Scan for the cell matching the given text and deliver its [X, Y] coordinate at center. 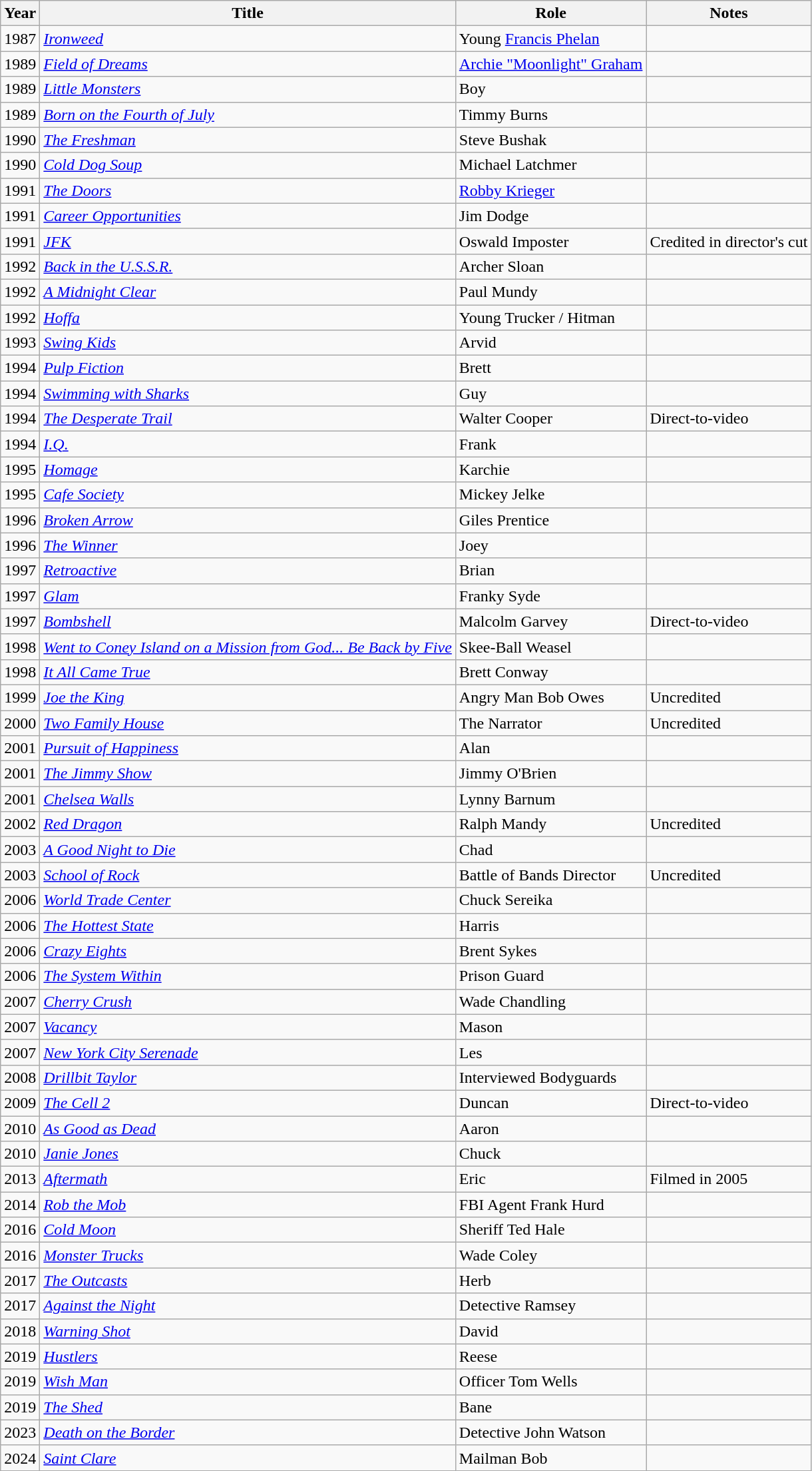
Cafe Society [248, 495]
Interviewed Bodyguards [551, 1077]
Duncan [551, 1103]
Eric [551, 1179]
Vacancy [248, 1027]
Lynny Barnum [551, 799]
2013 [20, 1179]
Walter Cooper [551, 419]
Les [551, 1052]
The Cell 2 [248, 1103]
Harris [551, 926]
Bombshell [248, 621]
Mailman Bob [551, 1458]
Skee-Ball Weasel [551, 647]
School of Rock [248, 875]
Brett [551, 368]
Ralph Mandy [551, 824]
Little Monsters [248, 89]
Drillbit Taylor [248, 1077]
The Doors [248, 190]
Red Dragon [248, 824]
2000 [20, 723]
Two Family House [248, 723]
Title [248, 13]
It All Came True [248, 672]
The Jimmy Show [248, 774]
Reese [551, 1356]
2009 [20, 1103]
Credited in director's cut [729, 241]
Brett Conway [551, 672]
Jim Dodge [551, 216]
Timmy Burns [551, 115]
Young Francis Phelan [551, 39]
A Good Night to Die [248, 850]
Year [20, 13]
Brent Sykes [551, 951]
The Freshman [248, 140]
Notes [729, 13]
Aftermath [248, 1179]
Crazy Eights [248, 951]
Wade Chandling [551, 1002]
Jimmy O'Brien [551, 774]
Janie Jones [248, 1154]
Oswald Imposter [551, 241]
Hoffa [248, 318]
Monster Trucks [248, 1255]
Role [551, 13]
Frank [551, 444]
Filmed in 2005 [729, 1179]
Brian [551, 571]
2023 [20, 1432]
Pursuit of Happiness [248, 748]
Cherry Crush [248, 1002]
Broken Arrow [248, 520]
Cold Dog Soup [248, 165]
Detective John Watson [551, 1432]
Warning Shot [248, 1331]
Franky Syde [551, 596]
Swimming with Sharks [248, 394]
1999 [20, 697]
The System Within [248, 976]
Arvid [551, 343]
Chelsea Walls [248, 799]
Saint Clare [248, 1458]
Detective Ramsey [551, 1306]
Giles Prentice [551, 520]
Bane [551, 1407]
The Desperate Trail [248, 419]
Wish Man [248, 1382]
Robby Krieger [551, 190]
The Narrator [551, 723]
Mason [551, 1027]
Glam [248, 596]
Angry Man Bob Owes [551, 697]
2002 [20, 824]
Herb [551, 1281]
Death on the Border [248, 1432]
As Good as Dead [248, 1129]
Career Opportunities [248, 216]
2024 [20, 1458]
Boy [551, 89]
Chuck Sereika [551, 900]
The Outcasts [248, 1281]
Joey [551, 545]
Homage [248, 469]
Young Trucker / Hitman [551, 318]
Hustlers [248, 1356]
1987 [20, 39]
Born on the Fourth of July [248, 115]
1993 [20, 343]
JFK [248, 241]
FBI Agent Frank Hurd [551, 1205]
Joe the King [248, 697]
Pulp Fiction [248, 368]
Archer Sloan [551, 266]
I.Q. [248, 444]
Battle of Bands Director [551, 875]
Retroactive [248, 571]
Guy [551, 394]
Back in the U.S.S.R. [248, 266]
Paul Mundy [551, 292]
Karchie [551, 469]
2018 [20, 1331]
A Midnight Clear [248, 292]
New York City Serenade [248, 1052]
Mickey Jelke [551, 495]
Archie "Moonlight" Graham [551, 64]
The Hottest State [248, 926]
Against the Night [248, 1306]
Sheriff Ted Hale [551, 1230]
The Shed [248, 1407]
Chuck [551, 1154]
Steve Bushak [551, 140]
2014 [20, 1205]
2008 [20, 1077]
David [551, 1331]
Ironweed [248, 39]
Cold Moon [248, 1230]
Alan [551, 748]
Went to Coney Island on a Mission from God... Be Back by Five [248, 647]
World Trade Center [248, 900]
Swing Kids [248, 343]
Prison Guard [551, 976]
Aaron [551, 1129]
Chad [551, 850]
Field of Dreams [248, 64]
Wade Coley [551, 1255]
Michael Latchmer [551, 165]
Rob the Mob [248, 1205]
Officer Tom Wells [551, 1382]
Malcolm Garvey [551, 621]
The Winner [248, 545]
